Determine the (x, y) coordinate at the center of the cell enclosing the given text.  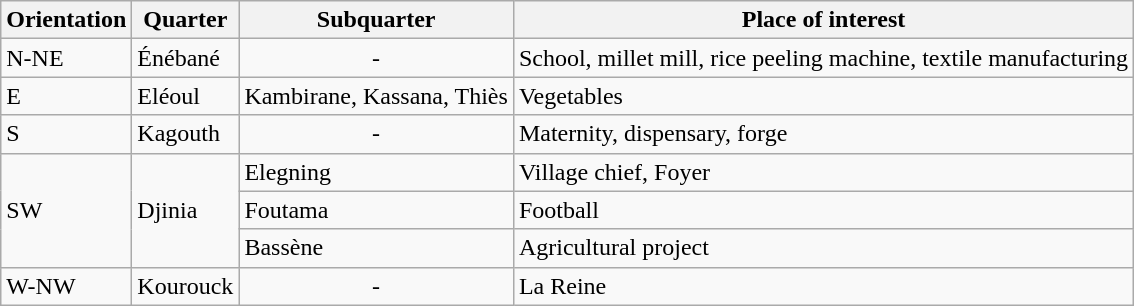
Subquarter (376, 20)
Maternity, dispensary, forge (823, 134)
Vegetables (823, 96)
Djinia (186, 210)
La Reine (823, 286)
Village chief, Foyer (823, 172)
School, millet mill, rice peeling machine, textile manufacturing (823, 58)
E (66, 96)
W-NW (66, 286)
Football (823, 210)
Foutama (376, 210)
N-NE (66, 58)
Orientation (66, 20)
Place of interest (823, 20)
S (66, 134)
Kagouth (186, 134)
Agricultural project (823, 248)
Elegning (376, 172)
Kourouck (186, 286)
Quarter (186, 20)
Eléoul (186, 96)
Kambirane, Kassana, Thiès (376, 96)
SW (66, 210)
Énébané (186, 58)
Bassène (376, 248)
